Extract the [x, y] coordinate from the center of the cell holding the provided text.  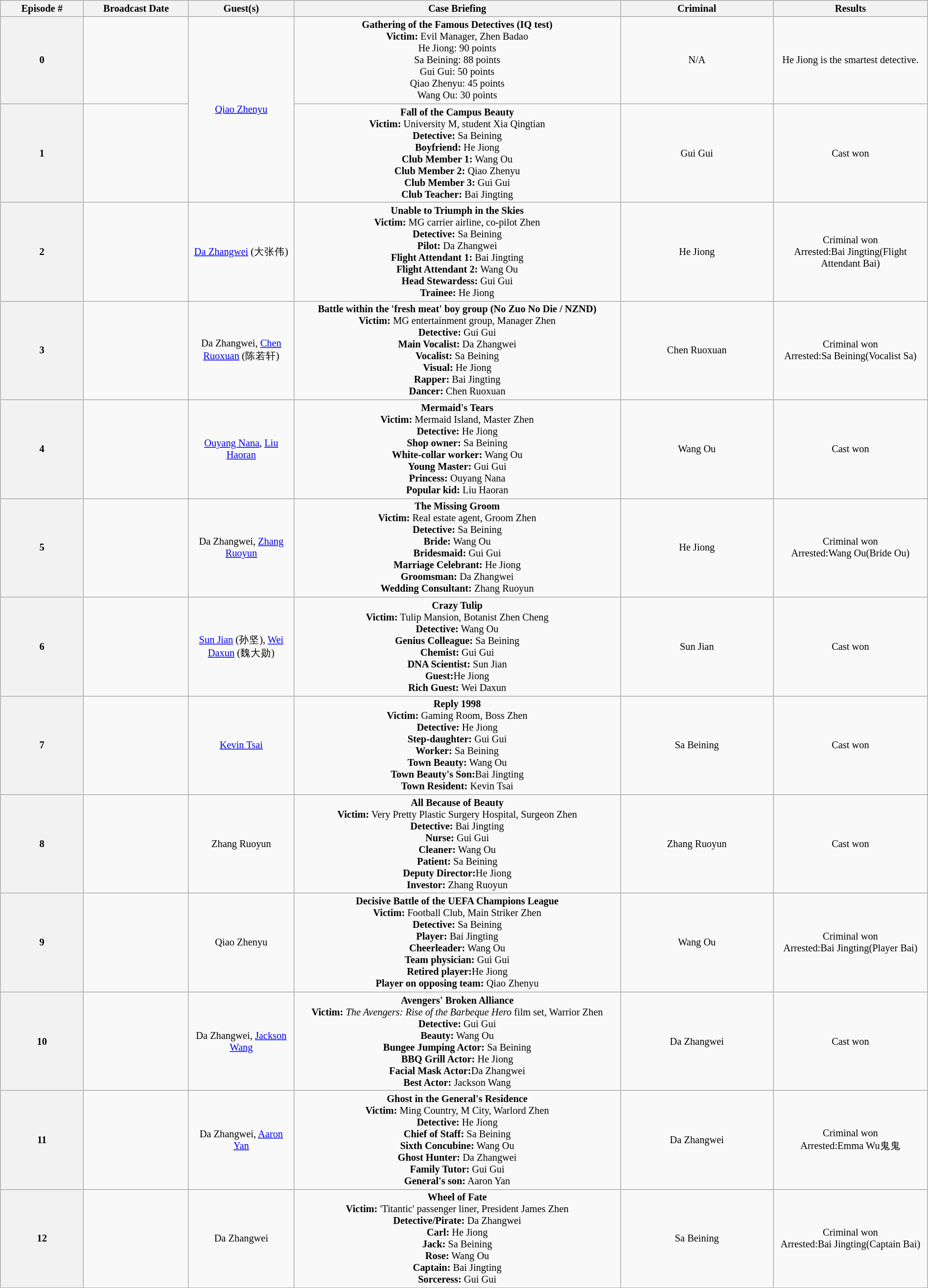
0 [42, 60]
Criminal wonArrested:Bai Jingting(Player Bai) [851, 943]
10 [42, 1041]
6 [42, 646]
Criminal [697, 8]
Da Zhangwei, Chen Ruoxuan (陈若轩) [241, 350]
1 [42, 153]
3 [42, 350]
Kevin Tsai [241, 745]
Chen Ruoxuan [697, 350]
Case Briefing [457, 8]
Da Zhangwei, Zhang Ruoyun [241, 548]
Criminal wonArrested:Sa Beining(Vocalist Sa) [851, 350]
Sun Jian (孙坚), Wei Daxun (魏大勋) [241, 646]
Criminal wonArrested:Bai Jingting(Captain Bai) [851, 1239]
4 [42, 449]
12 [42, 1239]
Criminal wonArrested:Emma Wu鬼鬼 [851, 1140]
Results [851, 8]
Episode # [42, 8]
Broadcast Date [136, 8]
Da Zhangwei, Jackson Wang [241, 1041]
2 [42, 252]
Da Zhangwei, Aaron Yan [241, 1140]
8 [42, 844]
Sun Jian [697, 646]
Gui Gui [697, 153]
Ouyang Nana, Liu Haoran [241, 449]
Criminal wonArrested:Bai Jingting(Flight Attendant Bai) [851, 252]
9 [42, 943]
Da Zhangwei (大张伟) [241, 252]
He Jiong is the smartest detective. [851, 60]
7 [42, 745]
5 [42, 548]
11 [42, 1140]
N/A [697, 60]
Guest(s) [241, 8]
Criminal wonArrested:Wang Ou(Bride Ou) [851, 548]
